Scan for the cell matching the given text and deliver its [X, Y] coordinate at center. 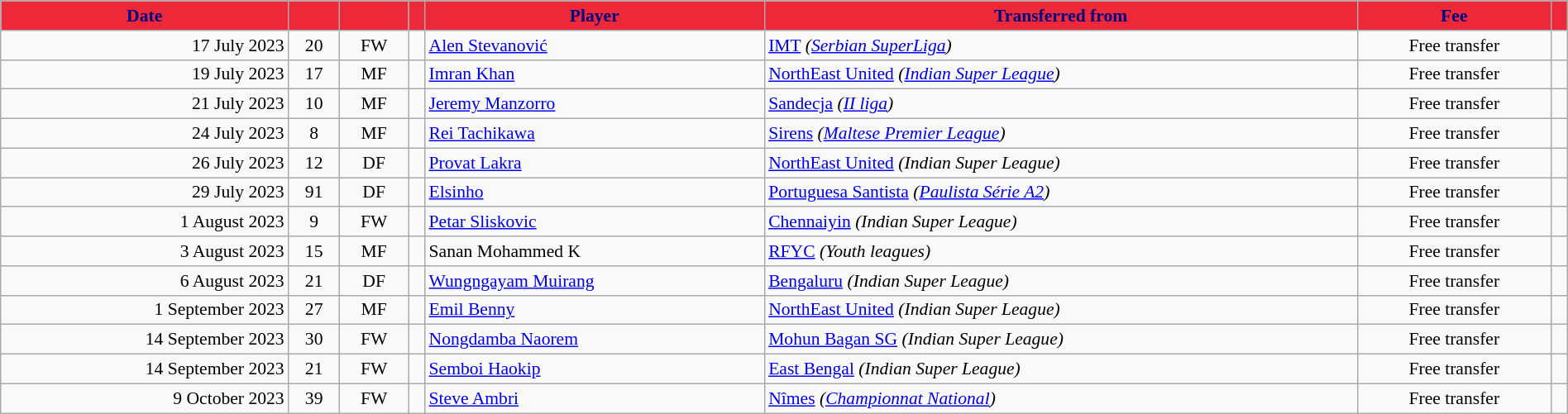
9 October 2023 [145, 398]
Mohun Bagan SG (Indian Super League) [1060, 340]
17 July 2023 [145, 45]
Emil Benny [594, 310]
Sirens (Maltese Premier League) [1060, 134]
30 [314, 340]
27 [314, 310]
39 [314, 398]
24 July 2023 [145, 134]
Chennaiyin (Indian Super League) [1060, 222]
6 August 2023 [145, 281]
Player [594, 16]
3 August 2023 [145, 251]
9 [314, 222]
15 [314, 251]
East Bengal (Indian Super League) [1060, 369]
17 [314, 74]
Sandecja (II liga) [1060, 104]
Provat Lakra [594, 163]
20 [314, 45]
26 July 2023 [145, 163]
29 July 2023 [145, 193]
8 [314, 134]
19 July 2023 [145, 74]
Imran Khan [594, 74]
91 [314, 193]
Sanan Mohammed K [594, 251]
1 August 2023 [145, 222]
Date [145, 16]
10 [314, 104]
21 July 2023 [145, 104]
Steve Ambri [594, 398]
Bengaluru (Indian Super League) [1060, 281]
1 September 2023 [145, 310]
Wungngayam Muirang [594, 281]
12 [314, 163]
Fee [1454, 16]
Elsinho [594, 193]
IMT (Serbian SuperLiga) [1060, 45]
Semboi Haokip [594, 369]
Petar Sliskovic [594, 222]
Rei Tachikawa [594, 134]
RFYC (Youth leagues) [1060, 251]
Nîmes (Championnat National) [1060, 398]
Nongdamba Naorem [594, 340]
Alen Stevanović [594, 45]
Transferred from [1060, 16]
Portuguesa Santista (Paulista Série A2) [1060, 193]
Jeremy Manzorro [594, 104]
